Find where the given text appears and provide that cell's center as (x, y) coordinate. 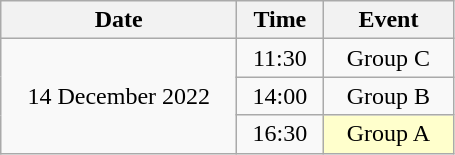
Time (280, 20)
Event (388, 20)
14 December 2022 (119, 96)
Group B (388, 96)
Date (119, 20)
Group C (388, 58)
14:00 (280, 96)
16:30 (280, 134)
11:30 (280, 58)
Group A (388, 134)
